Identify which cell holds the provided text, then report its (X, Y) central coordinate. 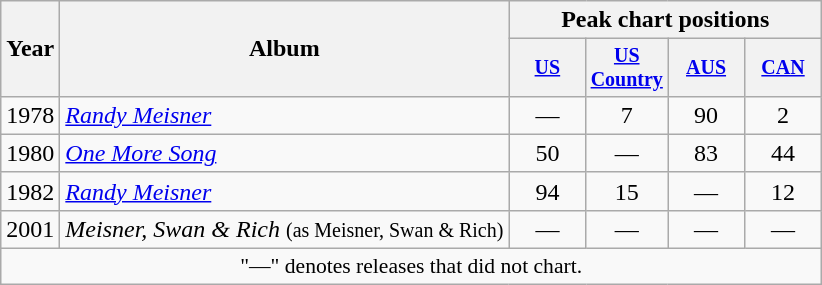
CAN (784, 68)
Meisner, Swan & Rich (as Meisner, Swan & Rich) (284, 229)
7 (627, 115)
90 (706, 115)
2 (784, 115)
Year (30, 49)
AUS (706, 68)
US (548, 68)
Peak chart positions (666, 20)
US Country (627, 68)
15 (627, 191)
One More Song (284, 153)
83 (706, 153)
1980 (30, 153)
1978 (30, 115)
44 (784, 153)
12 (784, 191)
Album (284, 49)
94 (548, 191)
2001 (30, 229)
50 (548, 153)
1982 (30, 191)
"—" denotes releases that did not chart. (412, 267)
